For the text-containing cell, return its midpoint in [x, y] coordinate format. 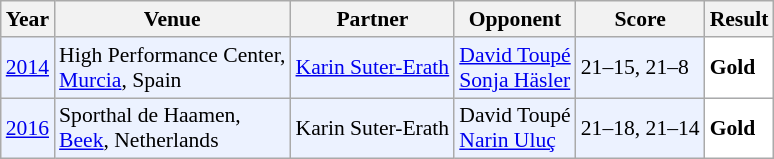
High Performance Center,Murcia, Spain [172, 68]
Year [28, 19]
Partner [372, 19]
Score [640, 19]
Sporthal de Haamen,Beek, Netherlands [172, 128]
David Toupé Sonja Häsler [515, 68]
2016 [28, 128]
21–15, 21–8 [640, 68]
Result [740, 19]
21–18, 21–14 [640, 128]
Opponent [515, 19]
Venue [172, 19]
David Toupé Narin Uluç [515, 128]
2014 [28, 68]
